Provide the (x, y) coordinate of the cell's center where the given text is located.  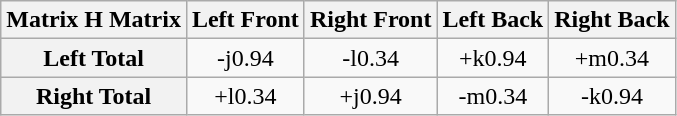
+m0.34 (612, 58)
-k0.94 (612, 96)
Matrix H Matrix (94, 20)
+j0.94 (370, 96)
Left Total (94, 58)
+k0.94 (493, 58)
-j0.94 (245, 58)
Right Total (94, 96)
-l0.34 (370, 58)
-m0.34 (493, 96)
+l0.34 (245, 96)
Left Front (245, 20)
Right Front (370, 20)
Left Back (493, 20)
Right Back (612, 20)
